Find where the given text appears and provide that cell's center as (X, Y) coordinate. 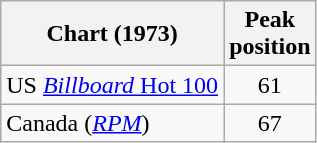
Chart (1973) (112, 34)
67 (270, 123)
Canada (RPM) (112, 123)
Peakposition (270, 34)
US Billboard Hot 100 (112, 85)
61 (270, 85)
